Provide the (X, Y) coordinate of the cell's center where the given text is located.  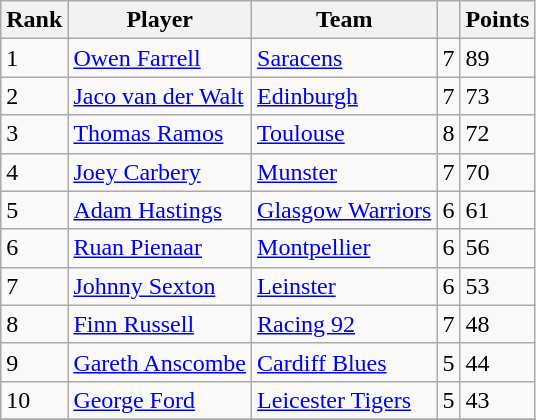
70 (498, 172)
2 (34, 96)
Adam Hastings (160, 210)
George Ford (160, 400)
Saracens (344, 58)
Finn Russell (160, 324)
48 (498, 324)
3 (34, 134)
Ruan Pienaar (160, 248)
Montpellier (344, 248)
Johnny Sexton (160, 286)
Player (160, 20)
Glasgow Warriors (344, 210)
Owen Farrell (160, 58)
Joey Carbery (160, 172)
Team (344, 20)
Racing 92 (344, 324)
56 (498, 248)
Cardiff Blues (344, 362)
9 (34, 362)
61 (498, 210)
Edinburgh (344, 96)
Munster (344, 172)
44 (498, 362)
89 (498, 58)
Toulouse (344, 134)
Leinster (344, 286)
Gareth Anscombe (160, 362)
Leicester Tigers (344, 400)
Jaco van der Walt (160, 96)
53 (498, 286)
73 (498, 96)
43 (498, 400)
4 (34, 172)
Thomas Ramos (160, 134)
72 (498, 134)
10 (34, 400)
1 (34, 58)
Points (498, 20)
Rank (34, 20)
